Detect which cell encompasses the target text, then output its [x, y] center coordinate. 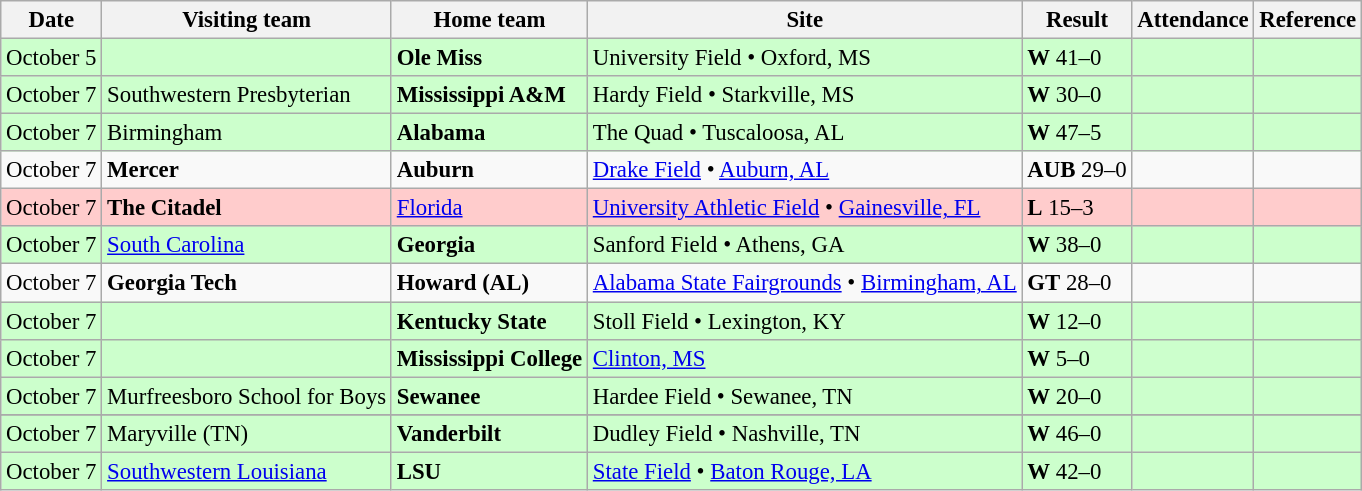
W 46–0 [1077, 433]
Sanford Field • Athens, GA [804, 245]
W 12–0 [1077, 321]
Ole Miss [489, 58]
State Field • Baton Rouge, LA [804, 471]
Georgia [489, 245]
Hardy Field • Starkville, MS [804, 95]
Georgia Tech [247, 283]
W 38–0 [1077, 245]
Sewanee [489, 396]
Auburn [489, 170]
Alabama [489, 133]
W 30–0 [1077, 95]
The Quad • Tuscaloosa, AL [804, 133]
Murfreesboro School for Boys [247, 396]
Site [804, 20]
W 5–0 [1077, 358]
Howard (AL) [489, 283]
Southwestern Louisiana [247, 471]
Stoll Field • Lexington, KY [804, 321]
University Athletic Field • Gainesville, FL [804, 208]
Dudley Field • Nashville, TN [804, 433]
University Field • Oxford, MS [804, 58]
Attendance [1193, 20]
Reference [1308, 20]
LSU [489, 471]
The Citadel [247, 208]
Mississippi A&M [489, 95]
Florida [489, 208]
Southwestern Presbyterian [247, 95]
W 47–5 [1077, 133]
GT 28–0 [1077, 283]
Date [52, 20]
Result [1077, 20]
W 42–0 [1077, 471]
L 15–3 [1077, 208]
Birmingham [247, 133]
Home team [489, 20]
W 41–0 [1077, 58]
Clinton, MS [804, 358]
Hardee Field • Sewanee, TN [804, 396]
Maryville (TN) [247, 433]
W 20–0 [1077, 396]
AUB 29–0 [1077, 170]
Visiting team [247, 20]
Kentucky State [489, 321]
Mississippi College [489, 358]
Drake Field • Auburn, AL [804, 170]
Vanderbilt [489, 433]
South Carolina [247, 245]
Alabama State Fairgrounds • Birmingham, AL [804, 283]
Mercer [247, 170]
October 5 [52, 58]
